Search for the cell housing the specified text and yield its (X, Y) center coordinate. 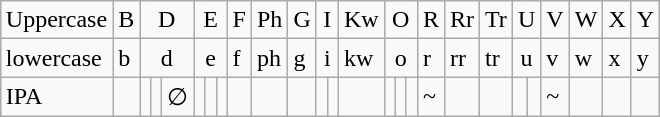
d (167, 58)
lowercase (56, 58)
X (617, 20)
tr (496, 58)
b (126, 58)
G (302, 20)
i (327, 58)
Y (645, 20)
x (617, 58)
∅ (178, 97)
g (302, 58)
I (327, 20)
D (167, 20)
e (210, 58)
Ph (269, 20)
E (210, 20)
Rr (462, 20)
IPA (56, 97)
w (586, 58)
rr (462, 58)
o (400, 58)
B (126, 20)
kw (361, 58)
y (645, 58)
v (555, 58)
r (430, 58)
V (555, 20)
R (430, 20)
Kw (361, 20)
F (239, 20)
u (526, 58)
O (400, 20)
W (586, 20)
Uppercase (56, 20)
U (526, 20)
Tr (496, 20)
f (239, 58)
ph (269, 58)
